Pinpoint the cell where the given text exists, returning its (X, Y) midpoint coordinate. 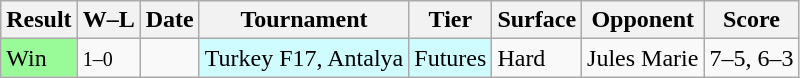
Turkey F17, Antalya (304, 58)
Surface (537, 20)
1–0 (108, 58)
Score (752, 20)
W–L (108, 20)
Result (39, 20)
Date (170, 20)
Opponent (643, 20)
Win (39, 58)
Jules Marie (643, 58)
Tournament (304, 20)
7–5, 6–3 (752, 58)
Tier (450, 20)
Hard (537, 58)
Futures (450, 58)
